Output the [X, Y] coordinate of the center of the cell containing the given text.  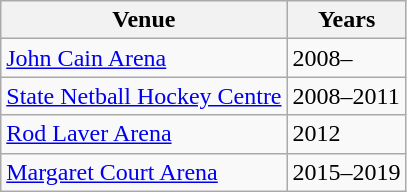
Rod Laver Arena [144, 134]
Years [346, 20]
2008–2011 [346, 96]
John Cain Arena [144, 58]
2012 [346, 134]
Venue [144, 20]
State Netball Hockey Centre [144, 96]
Margaret Court Arena [144, 172]
2008– [346, 58]
2015–2019 [346, 172]
